Search for the cell housing the specified text and yield its [X, Y] center coordinate. 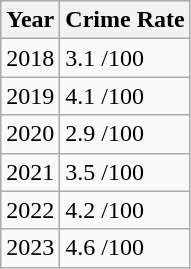
3.1 /100 [125, 58]
2022 [30, 210]
3.5 /100 [125, 172]
4.2 /100 [125, 210]
2021 [30, 172]
4.1 /100 [125, 96]
Year [30, 20]
Crime Rate [125, 20]
2018 [30, 58]
4.6 /100 [125, 248]
2023 [30, 248]
2.9 /100 [125, 134]
2020 [30, 134]
2019 [30, 96]
